Return (X, Y) of the center of cell containing provided text 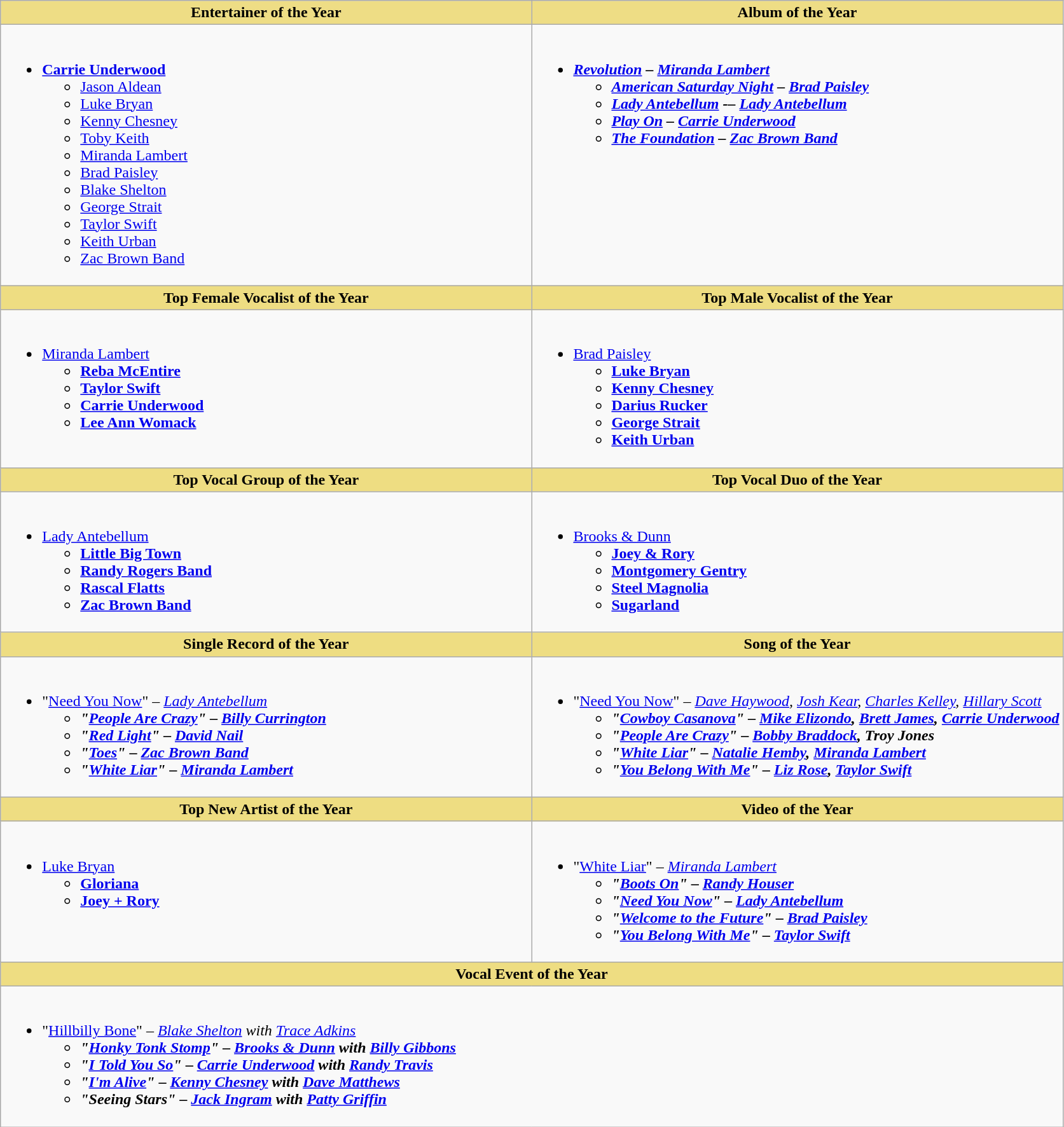
Single Record of the Year (266, 644)
Top Female Vocalist of the Year (266, 298)
Top Male Vocalist of the Year (798, 298)
Entertainer of the Year (266, 13)
Top Vocal Duo of the Year (798, 480)
Song of the Year (798, 644)
Brooks & DunnJoey & RoryMontgomery GentrySteel MagnoliaSugarland (798, 562)
"Need You Now" – Lady Antebellum"People Are Crazy" – Billy Currington"Red Light" – David Nail"Toes" – Zac Brown Band"White Liar" – Miranda Lambert (266, 726)
Video of the Year (798, 809)
Top Vocal Group of the Year (266, 480)
Miranda LambertReba McEntireTaylor SwiftCarrie UnderwoodLee Ann Womack (266, 389)
Lady AntebellumLittle Big TownRandy Rogers BandRascal FlattsZac Brown Band (266, 562)
Vocal Event of the Year (532, 974)
Brad PaisleyLuke BryanKenny ChesneyDarius RuckerGeorge StraitKeith Urban (798, 389)
Top New Artist of the Year (266, 809)
Luke BryanGlorianaJoey + Rory (266, 892)
Album of the Year (798, 13)
